Scan for the cell matching the given text and deliver its (x, y) coordinate at center. 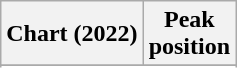
Chart (2022) (72, 34)
Peakposition (189, 34)
